Provide the [X, Y] coordinate of the cell's center where the given text is located.  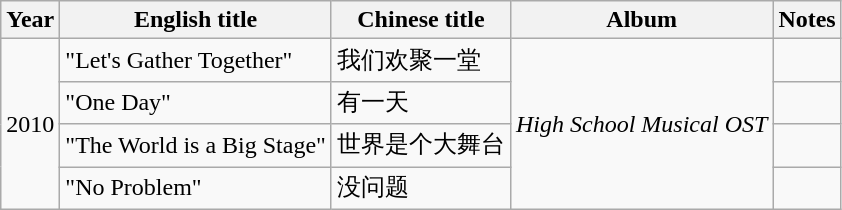
"No Problem" [196, 188]
English title [196, 20]
我们欢聚一堂 [420, 60]
High School Musical OST [641, 124]
2010 [30, 124]
没问题 [420, 188]
"One Day" [196, 102]
世界是个大舞台 [420, 146]
Chinese title [420, 20]
Year [30, 20]
"The World is a Big Stage" [196, 146]
Album [641, 20]
"Let's Gather Together" [196, 60]
Notes [807, 20]
有一天 [420, 102]
